Detect which cell encompasses the target text, then output its [X, Y] center coordinate. 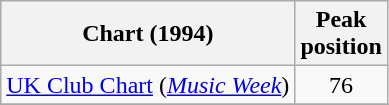
Chart (1994) [148, 34]
Peakposition [341, 34]
UK Club Chart (Music Week) [148, 85]
76 [341, 85]
